From the cell containing the given text, extract its center point as [x, y] coordinate. 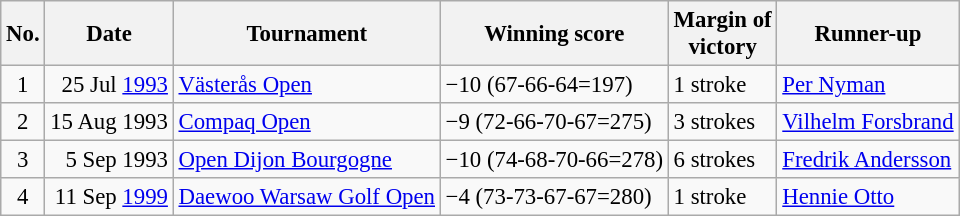
5 Sep 1993 [109, 160]
3 strokes [722, 122]
Fredrik Andersson [868, 160]
Compaq Open [306, 122]
−10 (67-66-64=197) [554, 85]
25 Jul 1993 [109, 85]
−9 (72-66-70-67=275) [554, 122]
Västerås Open [306, 85]
Date [109, 34]
3 [23, 160]
4 [23, 197]
Winning score [554, 34]
Vilhelm Forsbrand [868, 122]
6 strokes [722, 160]
11 Sep 1999 [109, 197]
15 Aug 1993 [109, 122]
Tournament [306, 34]
1 [23, 85]
Daewoo Warsaw Golf Open [306, 197]
−4 (73-73-67-67=280) [554, 197]
Margin ofvictory [722, 34]
2 [23, 122]
No. [23, 34]
Hennie Otto [868, 197]
Runner-up [868, 34]
−10 (74-68-70-66=278) [554, 160]
Per Nyman [868, 85]
Open Dijon Bourgogne [306, 160]
